Capture the cell that displays the provided text and extract its (x, y) central coordinate. 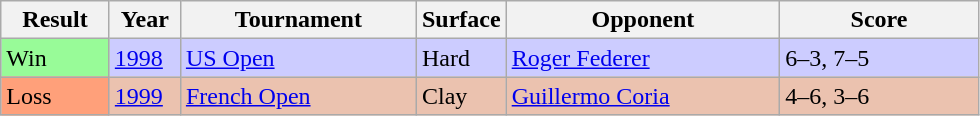
Score (880, 20)
US Open (298, 58)
Clay (461, 96)
Win (56, 58)
4–6, 3–6 (880, 96)
Hard (461, 58)
1999 (144, 96)
Surface (461, 20)
French Open (298, 96)
Loss (56, 96)
Guillermo Coria (643, 96)
Year (144, 20)
6–3, 7–5 (880, 58)
Opponent (643, 20)
Result (56, 20)
1998 (144, 58)
Roger Federer (643, 58)
Tournament (298, 20)
